Extract the (x, y) coordinate from the center of the cell holding the provided text.  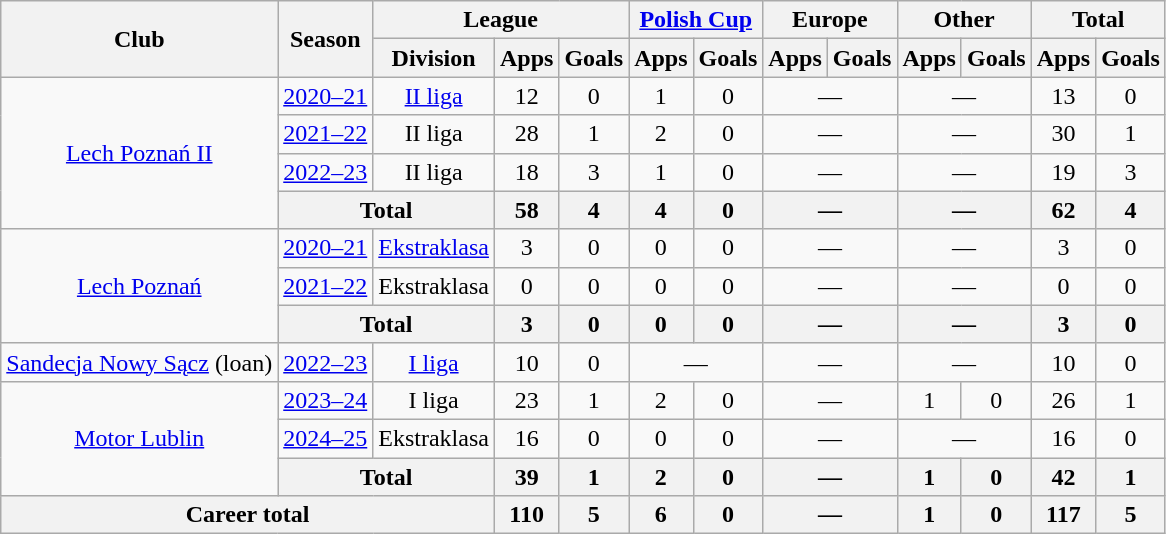
19 (1063, 172)
23 (526, 400)
58 (526, 210)
Lech Poznań (140, 286)
39 (526, 477)
League (501, 20)
Polish Cup (696, 20)
Lech Poznań II (140, 153)
18 (526, 172)
2023–24 (326, 400)
42 (1063, 477)
Motor Lublin (140, 438)
2024–25 (326, 438)
Europe (830, 20)
Other (964, 20)
6 (661, 515)
Club (140, 39)
110 (526, 515)
26 (1063, 400)
12 (526, 96)
Career total (248, 515)
30 (1063, 134)
13 (1063, 96)
62 (1063, 210)
Sandecja Nowy Sącz (loan) (140, 362)
117 (1063, 515)
Season (326, 39)
Division (434, 58)
28 (526, 134)
